Scan for the cell matching the given text and deliver its (x, y) coordinate at center. 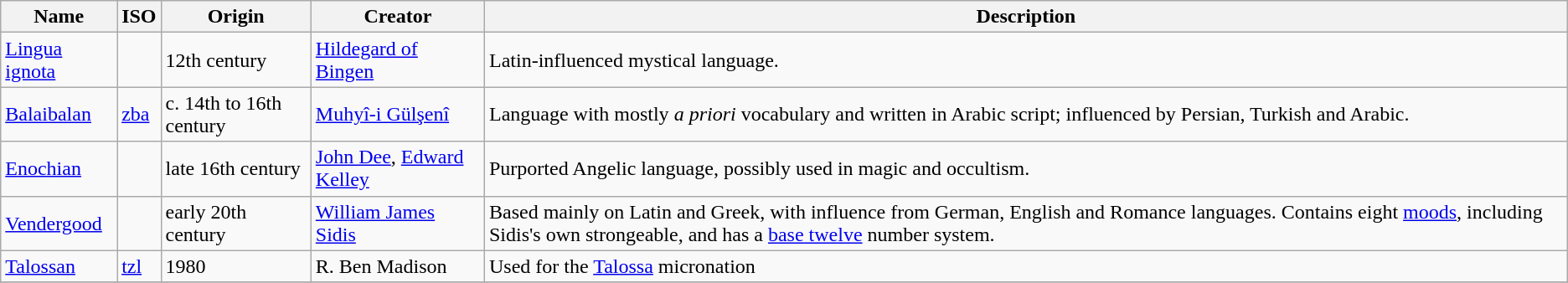
early 20th century (236, 223)
Origin (236, 17)
Creator (397, 17)
Muhyî-i Gülşenî (397, 114)
c. 14th to 16th century (236, 114)
Enochian (59, 169)
Talossan (59, 266)
John Dee, Edward Kelley (397, 169)
William James Sidis (397, 223)
Purported Angelic language, possibly used in magic and occultism. (1025, 169)
late 16th century (236, 169)
1980 (236, 266)
ISO (139, 17)
12th century (236, 60)
Vendergood (59, 223)
Language with mostly a priori vocabulary and written in Arabic script; influenced by Persian, Turkish and Arabic. (1025, 114)
tzl (139, 266)
Latin-influenced mystical language. (1025, 60)
Used for the Talossa micronation (1025, 266)
zba (139, 114)
R. Ben Madison (397, 266)
Hildegard of Bingen (397, 60)
Description (1025, 17)
Balaibalan (59, 114)
Lingua ignota (59, 60)
Name (59, 17)
